Extract the [x, y] coordinate from the center of the cell holding the provided text.  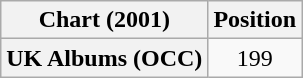
UK Albums (OCC) [104, 58]
Position [255, 20]
Chart (2001) [104, 20]
199 [255, 58]
